Extract the [X, Y] coordinate from the center of the cell holding the provided text.  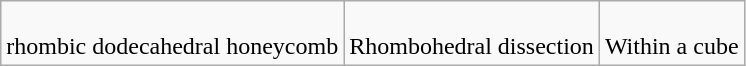
Within a cube [672, 34]
Rhombohedral dissection [472, 34]
rhombic dodecahedral honeycomb [172, 34]
